Capture the cell that displays the provided text and extract its (X, Y) central coordinate. 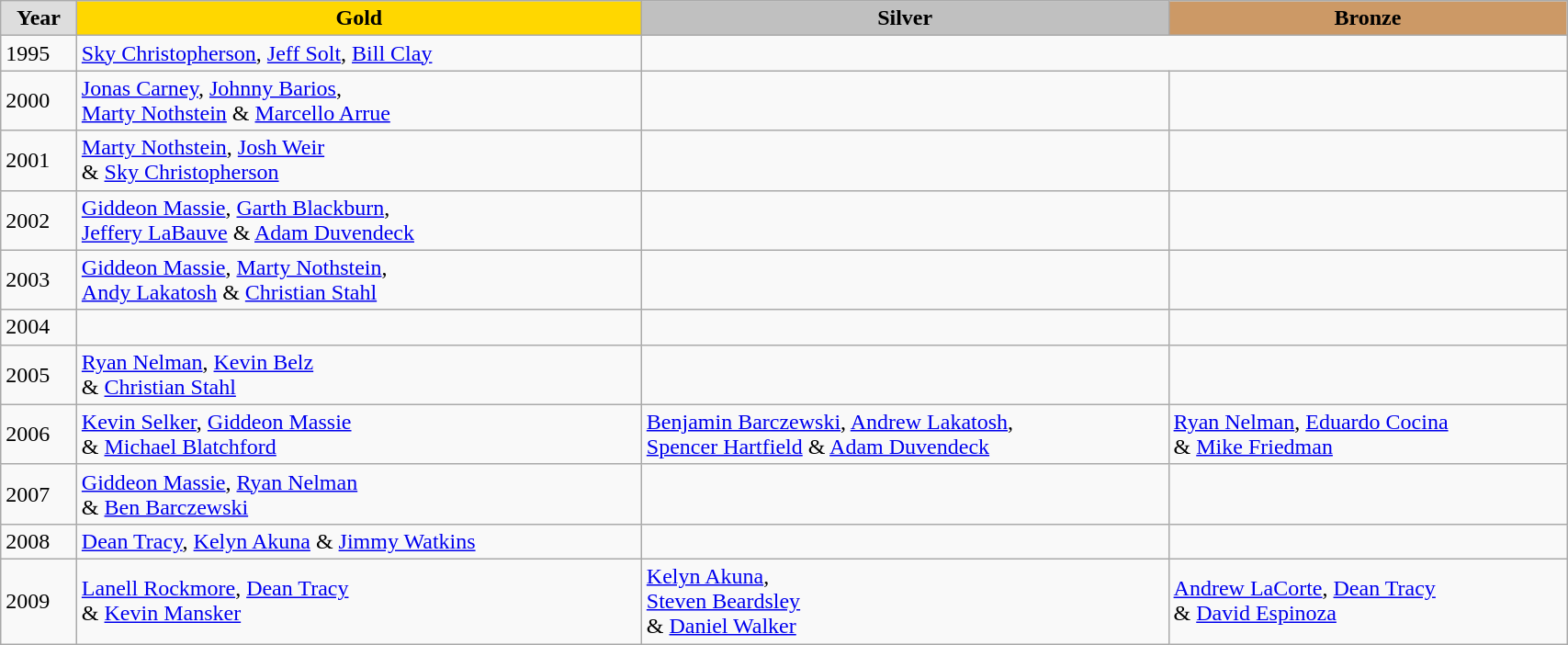
Andrew LaCorte, Dean Tracy & David Espinoza (1368, 601)
1995 (39, 53)
Ryan Nelman, Kevin Belz & Christian Stahl (358, 375)
Gold (358, 18)
2005 (39, 375)
Lanell Rockmore, Dean Tracy & Kevin Mansker (358, 601)
Giddeon Massie, Garth Blackburn, Jeffery LaBauve & Adam Duvendeck (358, 221)
2004 (39, 327)
2007 (39, 494)
2009 (39, 601)
Giddeon Massie, Marty Nothstein, Andy Lakatosh & Christian Stahl (358, 279)
2002 (39, 221)
Kevin Selker, Giddeon Massie & Michael Blatchford (358, 434)
2008 (39, 541)
Year (39, 18)
Kelyn Akuna, Steven Beardsley & Daniel Walker (905, 601)
Marty Nothstein, Josh Weir & Sky Christopherson (358, 160)
Jonas Carney, Johnny Barios, Marty Nothstein & Marcello Arrue (358, 101)
Ryan Nelman, Eduardo Cocina & Mike Friedman (1368, 434)
2001 (39, 160)
Giddeon Massie, Ryan Nelman & Ben Barczewski (358, 494)
Dean Tracy, Kelyn Akuna & Jimmy Watkins (358, 541)
2003 (39, 279)
Silver (905, 18)
Sky Christopherson, Jeff Solt, Bill Clay (358, 53)
2006 (39, 434)
2000 (39, 101)
Bronze (1368, 18)
Benjamin Barczewski, Andrew Lakatosh,Spencer Hartfield & Adam Duvendeck (905, 434)
